Output the [X, Y] coordinate of the center of the cell containing the given text.  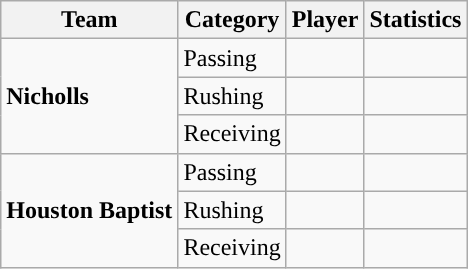
Team [90, 20]
Player [325, 20]
Category [232, 20]
Statistics [416, 20]
Nicholls [90, 96]
Houston Baptist [90, 210]
